Identify which cell holds the provided text, then report its [x, y] central coordinate. 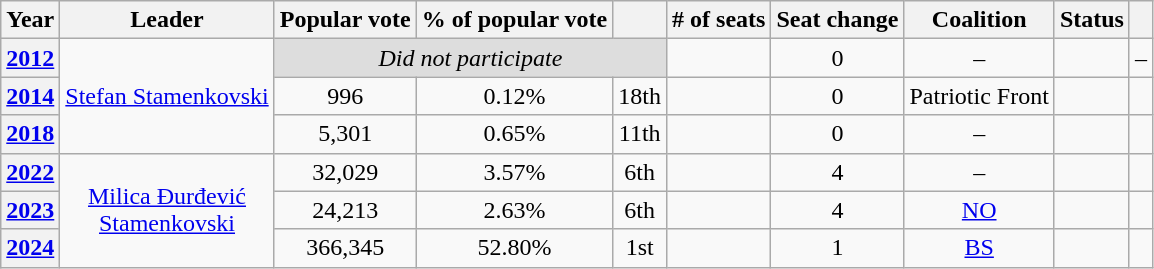
1st [640, 248]
11th [640, 134]
2023 [30, 210]
18th [640, 96]
2024 [30, 248]
Popular vote [345, 20]
NO [979, 210]
Patriotic Front [979, 96]
2.63% [514, 210]
3.57% [514, 172]
Year [30, 20]
Stefan Stamenkovski [167, 96]
Milica ĐurđevićStamenkovski [167, 210]
2014 [30, 96]
% of popular vote [514, 20]
Status [1092, 20]
996 [345, 96]
Leader [167, 20]
2018 [30, 134]
5,301 [345, 134]
32,029 [345, 172]
Coalition [979, 20]
366,345 [345, 248]
24,213 [345, 210]
# of seats [719, 20]
52.80% [514, 248]
2012 [30, 58]
1 [838, 248]
BS [979, 248]
0.65% [514, 134]
0.12% [514, 96]
Seat change [838, 20]
Did not participate [470, 58]
2022 [30, 172]
